Capture the cell that displays the provided text and extract its [x, y] central coordinate. 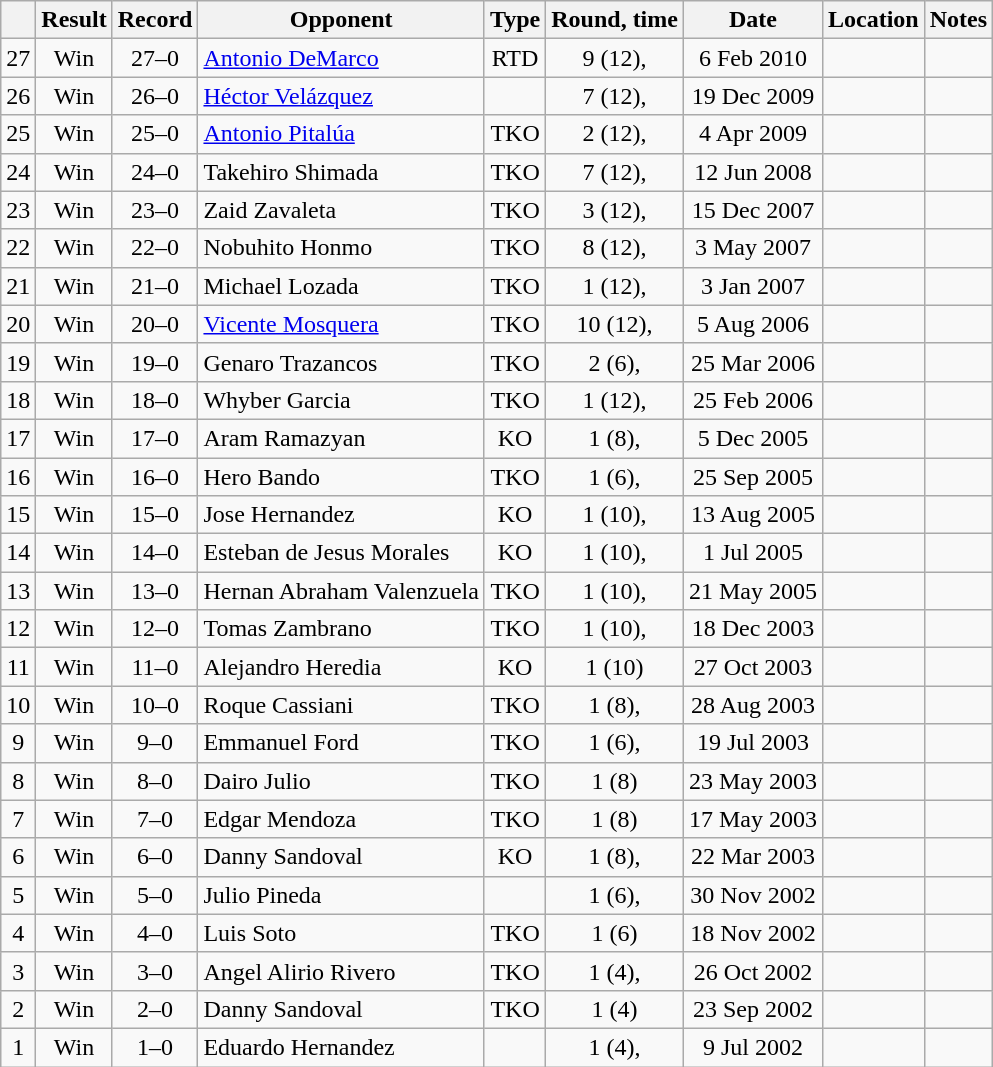
12 Jun 2008 [752, 172]
3 (12), [615, 210]
14–0 [155, 553]
Michael Lozada [341, 286]
3 Jan 2007 [752, 286]
2 (6), [615, 362]
26 Oct 2002 [752, 971]
Emmanuel Ford [341, 743]
Hernan Abraham Valenzuela [341, 591]
4–0 [155, 933]
5 Aug 2006 [752, 324]
23 Sep 2002 [752, 1009]
7–0 [155, 819]
21–0 [155, 286]
25 [18, 134]
11 [18, 667]
2 (12), [615, 134]
RTD [514, 58]
Nobuhito Honmo [341, 248]
Takehiro Shimada [341, 172]
8–0 [155, 781]
18 Nov 2002 [752, 933]
22 [18, 248]
8 (12), [615, 248]
19 [18, 362]
30 Nov 2002 [752, 895]
27 [18, 58]
Tomas Zambrano [341, 629]
18 [18, 400]
Hero Bando [341, 477]
Type [514, 20]
10–0 [155, 705]
25–0 [155, 134]
Zaid Zavaleta [341, 210]
13 Aug 2005 [752, 515]
1 [18, 1047]
14 [18, 553]
27–0 [155, 58]
17 May 2003 [752, 819]
25 Feb 2006 [752, 400]
6 Feb 2010 [752, 58]
10 [18, 705]
21 [18, 286]
Location [874, 20]
3 May 2007 [752, 248]
1 Jul 2005 [752, 553]
25 Mar 2006 [752, 362]
Whyber Garcia [341, 400]
10 (12), [615, 324]
23 [18, 210]
5 Dec 2005 [752, 438]
19–0 [155, 362]
19 Dec 2009 [752, 96]
12–0 [155, 629]
13 [18, 591]
2–0 [155, 1009]
4 Apr 2009 [752, 134]
Jose Hernandez [341, 515]
9–0 [155, 743]
20–0 [155, 324]
15 [18, 515]
Record [155, 20]
27 Oct 2003 [752, 667]
Aram Ramazyan [341, 438]
Dairo Julio [341, 781]
Edgar Mendoza [341, 819]
5 [18, 895]
24–0 [155, 172]
23 May 2003 [752, 781]
1 (4) [615, 1009]
Julio Pineda [341, 895]
Angel Alirio Rivero [341, 971]
8 [18, 781]
Antonio DeMarco [341, 58]
9 (12), [615, 58]
Roque Cassiani [341, 705]
15 Dec 2007 [752, 210]
7 [18, 819]
4 [18, 933]
6–0 [155, 857]
9 [18, 743]
5–0 [155, 895]
Esteban de Jesus Morales [341, 553]
19 Jul 2003 [752, 743]
Eduardo Hernandez [341, 1047]
15–0 [155, 515]
Date [752, 20]
9 Jul 2002 [752, 1047]
24 [18, 172]
Alejandro Heredia [341, 667]
17 [18, 438]
23–0 [155, 210]
Antonio Pitalúa [341, 134]
Result [74, 20]
16 [18, 477]
21 May 2005 [752, 591]
17–0 [155, 438]
1 (10) [615, 667]
22 Mar 2003 [752, 857]
18 Dec 2003 [752, 629]
Héctor Velázquez [341, 96]
1 (6) [615, 933]
26–0 [155, 96]
1–0 [155, 1047]
Vicente Mosquera [341, 324]
3 [18, 971]
28 Aug 2003 [752, 705]
3–0 [155, 971]
12 [18, 629]
Luis Soto [341, 933]
11–0 [155, 667]
13–0 [155, 591]
20 [18, 324]
26 [18, 96]
Round, time [615, 20]
Opponent [341, 20]
6 [18, 857]
18–0 [155, 400]
16–0 [155, 477]
2 [18, 1009]
Genaro Trazancos [341, 362]
Notes [958, 20]
25 Sep 2005 [752, 477]
22–0 [155, 248]
